Scan for the cell matching the given text and deliver its [X, Y] coordinate at center. 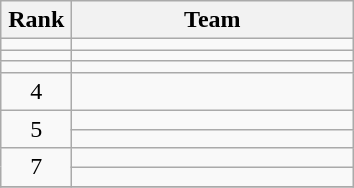
4 [36, 91]
Rank [36, 20]
5 [36, 129]
7 [36, 167]
Team [212, 20]
